Determine the (X, Y) coordinate at the center of the cell enclosing the given text.  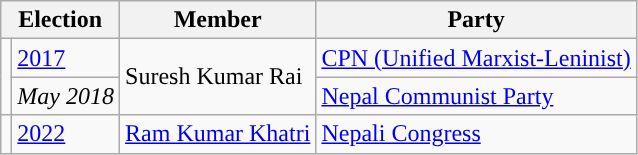
2017 (66, 58)
Nepali Congress (476, 134)
Party (476, 20)
Nepal Communist Party (476, 96)
CPN (Unified Marxist-Leninist) (476, 58)
2022 (66, 134)
Election (60, 20)
Member (218, 20)
Ram Kumar Khatri (218, 134)
Suresh Kumar Rai (218, 77)
May 2018 (66, 96)
